Output the [X, Y] coordinate of the center of the cell containing the given text.  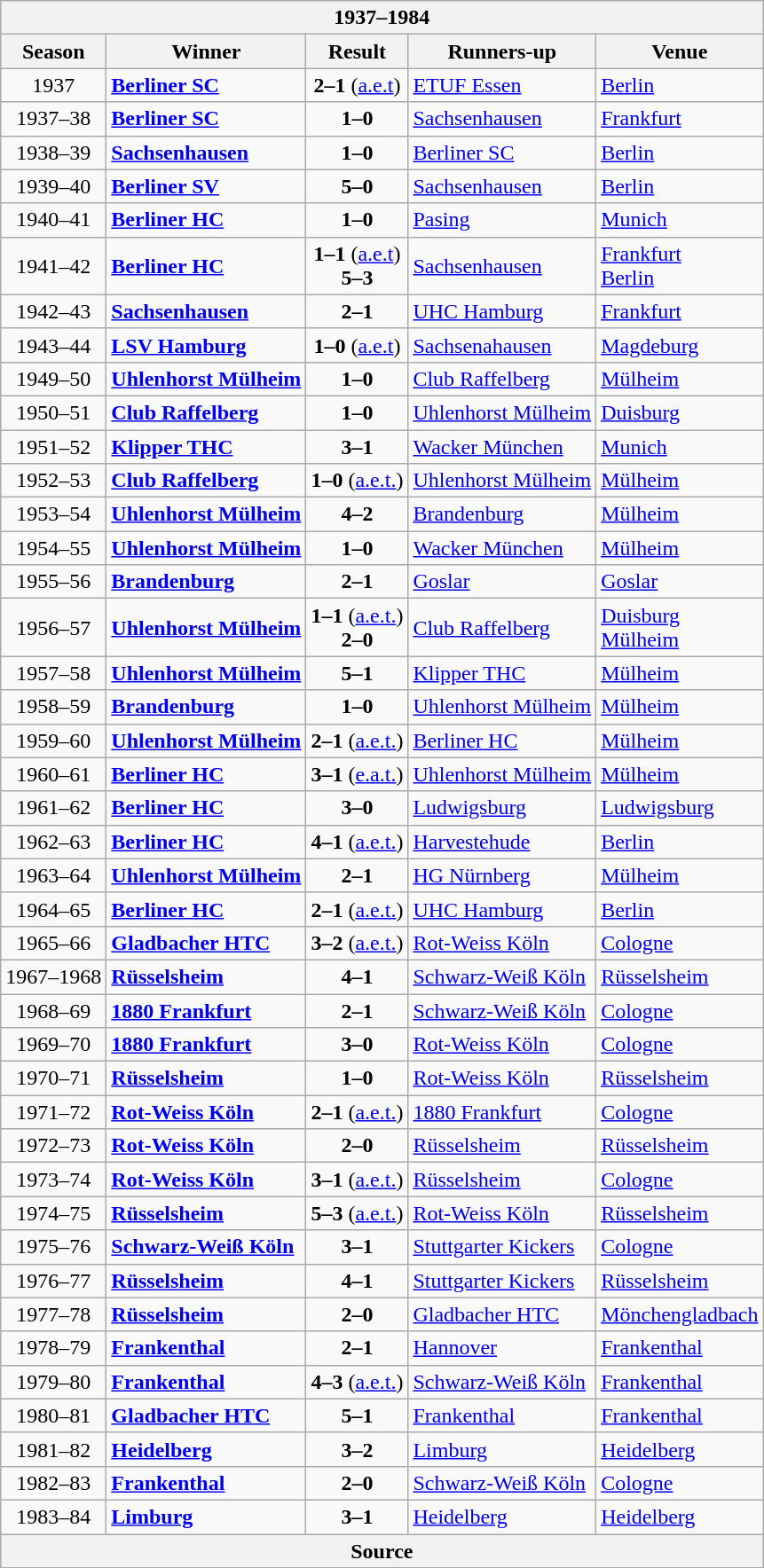
1961–62 [53, 808]
1963–64 [53, 875]
1982–83 [53, 1483]
Hannover [502, 1348]
1941–42 [53, 266]
1969–70 [53, 1045]
1983–84 [53, 1517]
1960–61 [53, 774]
Runners-up [502, 51]
1973–74 [53, 1180]
Magdeburg [680, 345]
1952–53 [53, 481]
5–3 (a.e.t.) [357, 1213]
Winner [206, 51]
1951–52 [53, 446]
Sachsenahausen [502, 345]
1–0 (a.e.t.) [357, 481]
1981–82 [53, 1449]
1967–1968 [53, 976]
4–3 (a.e.t.) [357, 1382]
1–0 (a.e.t) [357, 345]
4–1 (a.e.t.) [357, 842]
1940–41 [53, 220]
Harvestehude [502, 842]
3–2 (a.e.t.) [357, 943]
1937–38 [53, 119]
3–1 (a.e.t.) [357, 1180]
1974–75 [53, 1213]
1970–71 [53, 1078]
1977–78 [53, 1314]
1964–65 [53, 909]
HG Nürnberg [502, 875]
1972–73 [53, 1146]
3–1 (e.a.t.) [357, 774]
Venue [680, 51]
1950–51 [53, 412]
1–1 (a.e.t)5–3 [357, 266]
1975–76 [53, 1247]
2–1 (a.e.t) [357, 85]
1953–54 [53, 514]
1979–80 [53, 1382]
1957–58 [53, 673]
Season [53, 51]
1954–55 [53, 548]
1971–72 [53, 1112]
LSV Hamburg [206, 345]
1976–77 [53, 1281]
Pasing [502, 220]
Source [382, 1551]
ETUF Essen [502, 85]
1943–44 [53, 345]
1937 [53, 85]
1939–40 [53, 186]
1968–69 [53, 1010]
1962–63 [53, 842]
Result [357, 51]
1937–1984 [382, 18]
1–1 (a.e.t.)2–0 [357, 628]
1965–66 [53, 943]
1956–57 [53, 628]
Mönchengladbach [680, 1314]
1949–50 [53, 379]
5–0 [357, 186]
1938–39 [53, 153]
4–2 [357, 514]
1955–56 [53, 582]
3–2 [357, 1449]
1959–60 [53, 741]
1978–79 [53, 1348]
1958–59 [53, 707]
Duisburg [680, 412]
FrankfurtBerlin [680, 266]
DuisburgMülheim [680, 628]
Berliner SV [206, 186]
1980–81 [53, 1415]
1942–43 [53, 311]
